From the cell containing the given text, extract its center point as (x, y) coordinate. 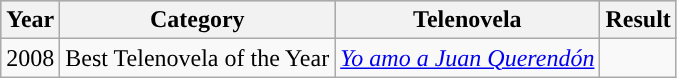
Telenovela (468, 20)
Result (638, 20)
Yo amo a Juan Querendón (468, 58)
2008 (30, 58)
Best Telenovela of the Year (198, 58)
Category (198, 20)
Year (30, 20)
